Determine the [X, Y] coordinate at the center of the cell enclosing the given text.  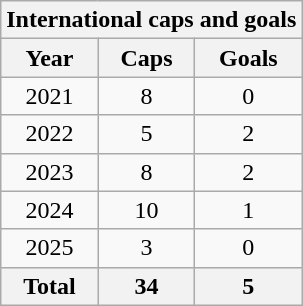
International caps and goals [152, 20]
Total [50, 286]
2025 [50, 248]
34 [146, 286]
Goals [248, 58]
2023 [50, 172]
2021 [50, 96]
3 [146, 248]
10 [146, 210]
2022 [50, 134]
1 [248, 210]
2024 [50, 210]
Year [50, 58]
Caps [146, 58]
